Detect which cell encompasses the target text, then output its (X, Y) center coordinate. 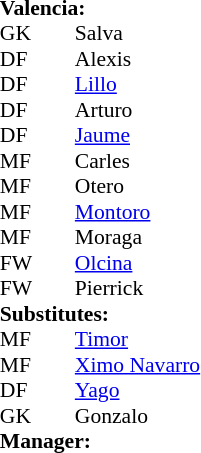
Yago (138, 391)
Otero (138, 187)
Timor (138, 339)
Montoro (138, 212)
Arturo (138, 110)
Olcina (138, 263)
Salva (138, 33)
Jaume (138, 135)
Carles (138, 161)
Ximo Navarro (138, 365)
Pierrick (138, 289)
Gonzalo (138, 416)
Substitutes: (100, 314)
Alexis (138, 59)
Moraga (138, 237)
Lillo (138, 85)
